Provide the [x, y] coordinate of the cell's center where the given text is located.  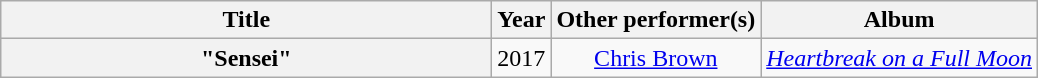
Chris Brown [656, 58]
Title [246, 20]
Year [522, 20]
2017 [522, 58]
Other performer(s) [656, 20]
Album [900, 20]
Heartbreak on a Full Moon [900, 58]
"Sensei" [246, 58]
